Capture the cell that displays the provided text and extract its [x, y] central coordinate. 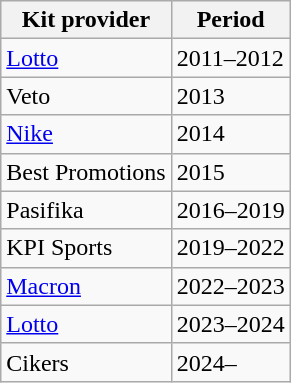
Period [230, 20]
KPI Sports [86, 248]
2014 [230, 134]
2013 [230, 96]
2024– [230, 362]
Pasifika [86, 210]
2023–2024 [230, 324]
Cikers [86, 362]
Veto [86, 96]
2016–2019 [230, 210]
2011–2012 [230, 58]
2022–2023 [230, 286]
Best Promotions [86, 172]
2015 [230, 172]
2019–2022 [230, 248]
Kit provider [86, 20]
Nike [86, 134]
Macron [86, 286]
